Find where the given text appears and provide that cell's center as (x, y) coordinate. 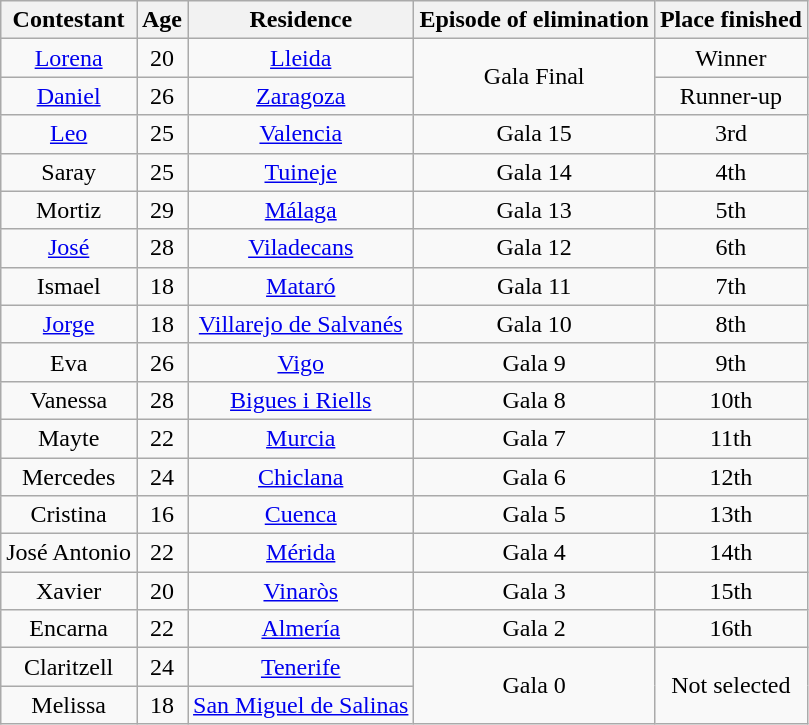
Mayte (69, 438)
Lorena (69, 58)
9th (730, 362)
5th (730, 210)
6th (730, 248)
Gala 0 (534, 686)
13th (730, 515)
Viladecans (301, 248)
10th (730, 400)
29 (162, 210)
Valencia (301, 134)
Claritzell (69, 667)
Gala 5 (534, 515)
Mercedes (69, 477)
Gala 8 (534, 400)
Gala 4 (534, 553)
Place finished (730, 20)
Cristina (69, 515)
Gala Final (534, 77)
Xavier (69, 591)
Saray (69, 172)
Gala 6 (534, 477)
Melissa (69, 705)
Encarna (69, 629)
Mataró (301, 286)
14th (730, 553)
Residence (301, 20)
San Miguel de Salinas (301, 705)
Gala 10 (534, 324)
José Antonio (69, 553)
Gala 3 (534, 591)
12th (730, 477)
Gala 15 (534, 134)
4th (730, 172)
Winner (730, 58)
Not selected (730, 686)
Ismael (69, 286)
Runner-up (730, 96)
Vanessa (69, 400)
Mortiz (69, 210)
8th (730, 324)
Tuineje (301, 172)
Mérida (301, 553)
Gala 2 (534, 629)
16th (730, 629)
Gala 11 (534, 286)
Gala 12 (534, 248)
Tenerife (301, 667)
3rd (730, 134)
11th (730, 438)
Jorge (69, 324)
Episode of elimination (534, 20)
Bigues i Riells (301, 400)
Vinaròs (301, 591)
Almería (301, 629)
16 (162, 515)
Gala 14 (534, 172)
Gala 7 (534, 438)
Vigo (301, 362)
Gala 13 (534, 210)
Contestant (69, 20)
Chiclana (301, 477)
José (69, 248)
Murcia (301, 438)
Zaragoza (301, 96)
Cuenca (301, 515)
Villarejo de Salvanés (301, 324)
7th (730, 286)
Eva (69, 362)
Lleida (301, 58)
15th (730, 591)
Leo (69, 134)
Málaga (301, 210)
Gala 9 (534, 362)
Age (162, 20)
Daniel (69, 96)
